Search for the cell housing the specified text and yield its [X, Y] center coordinate. 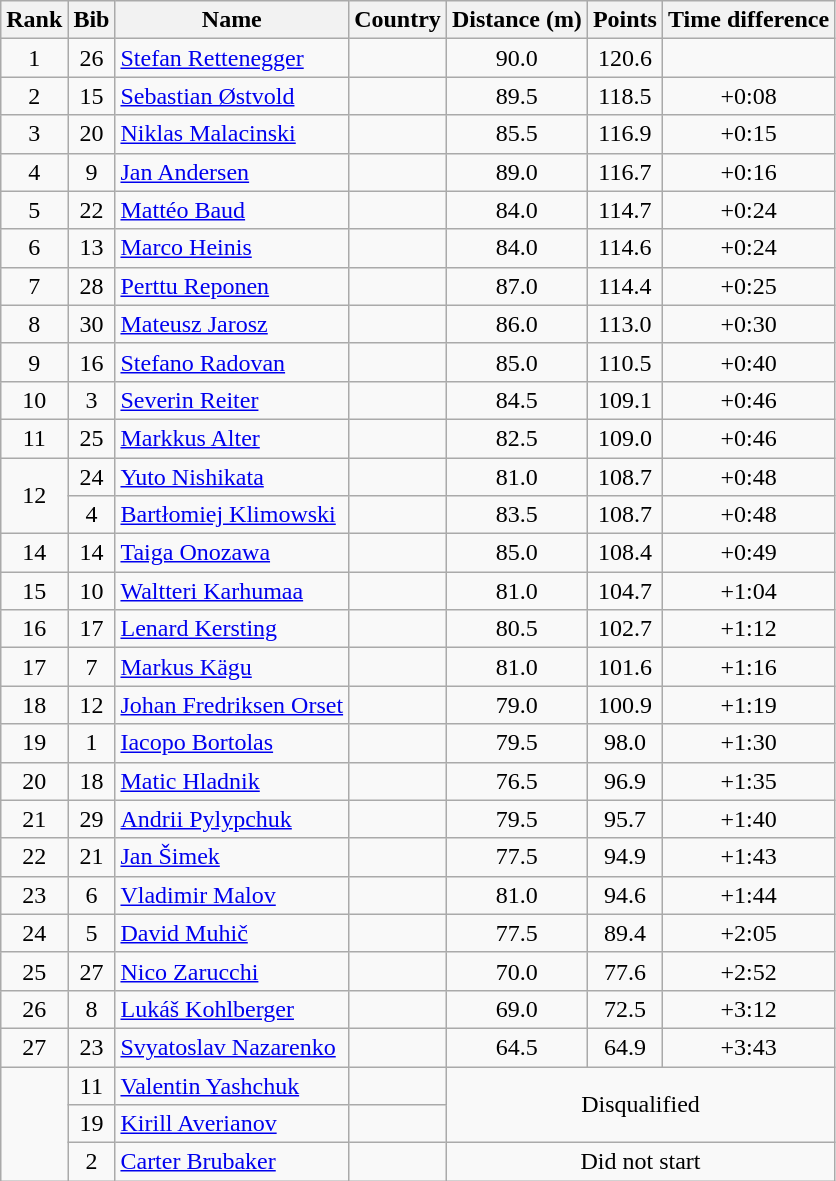
70.0 [516, 971]
116.9 [624, 134]
+1:12 [748, 629]
108.4 [624, 553]
Stefan Rettenegger [232, 58]
+0:25 [748, 286]
30 [92, 324]
Markkus Alter [232, 438]
David Muhič [232, 933]
+2:05 [748, 933]
Svyatoslav Nazarenko [232, 1047]
Disqualified [640, 1104]
+0:30 [748, 324]
Nico Zarucchi [232, 971]
Lenard Kersting [232, 629]
100.9 [624, 705]
120.6 [624, 58]
+0:08 [748, 96]
+3:12 [748, 1009]
+1:35 [748, 781]
Niklas Malacinski [232, 134]
Marco Heinis [232, 248]
Vladimir Malov [232, 895]
Severin Reiter [232, 400]
94.6 [624, 895]
Rank [34, 20]
96.9 [624, 781]
+1:04 [748, 591]
Name [232, 20]
95.7 [624, 819]
Did not start [640, 1162]
Mattéo Baud [232, 210]
+0:16 [748, 172]
13 [92, 248]
+3:43 [748, 1047]
114.4 [624, 286]
Taiga Onozawa [232, 553]
84.5 [516, 400]
Time difference [748, 20]
+1:30 [748, 743]
102.7 [624, 629]
94.9 [624, 857]
Johan Fredriksen Orset [232, 705]
64.9 [624, 1047]
110.5 [624, 362]
+1:16 [748, 667]
+0:15 [748, 134]
Points [624, 20]
+0:49 [748, 553]
89.5 [516, 96]
Waltteri Karhumaa [232, 591]
Valentin Yashchuk [232, 1085]
72.5 [624, 1009]
109.0 [624, 438]
Carter Brubaker [232, 1162]
Markus Kägu [232, 667]
116.7 [624, 172]
+1:40 [748, 819]
Bartłomiej Klimowski [232, 515]
79.0 [516, 705]
Bib [92, 20]
+1:44 [748, 895]
69.0 [516, 1009]
29 [92, 819]
89.4 [624, 933]
Distance (m) [516, 20]
Mateusz Jarosz [232, 324]
+1:43 [748, 857]
114.6 [624, 248]
Perttu Reponen [232, 286]
85.5 [516, 134]
118.5 [624, 96]
77.6 [624, 971]
90.0 [516, 58]
Andrii Pylypchuk [232, 819]
Matic Hladnik [232, 781]
Iacopo Bortolas [232, 743]
101.6 [624, 667]
Kirill Averianov [232, 1124]
Jan Andersen [232, 172]
109.1 [624, 400]
82.5 [516, 438]
104.7 [624, 591]
89.0 [516, 172]
Lukáš Kohlberger [232, 1009]
Country [398, 20]
+1:19 [748, 705]
Stefano Radovan [232, 362]
Yuto Nishikata [232, 477]
+0:40 [748, 362]
76.5 [516, 781]
Jan Šimek [232, 857]
28 [92, 286]
87.0 [516, 286]
83.5 [516, 515]
Sebastian Østvold [232, 96]
98.0 [624, 743]
80.5 [516, 629]
64.5 [516, 1047]
86.0 [516, 324]
113.0 [624, 324]
114.7 [624, 210]
+2:52 [748, 971]
